From the cell containing the given text, extract its center point as [x, y] coordinate. 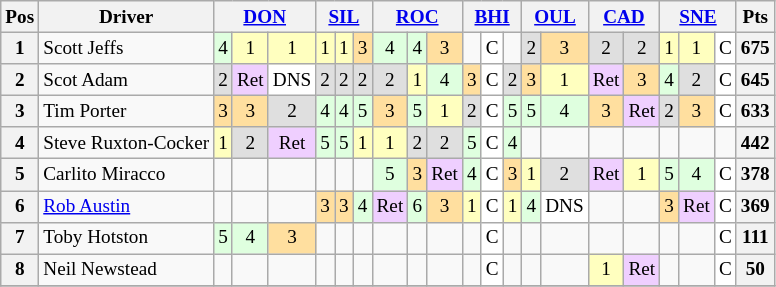
675 [755, 48]
50 [755, 270]
633 [755, 111]
7 [20, 238]
OUL [555, 17]
369 [755, 206]
ROC [417, 17]
SNE [698, 17]
Pts [755, 17]
Carlito Miracco [126, 175]
DON [265, 17]
Steve Ruxton-Cocker [126, 143]
Rob Austin [126, 206]
Scot Adam [126, 80]
Neil Newstead [126, 270]
111 [755, 238]
Toby Hotston [126, 238]
Scott Jeffs [126, 48]
Pos [20, 17]
Driver [126, 17]
Tim Porter [126, 111]
CAD [624, 17]
378 [755, 175]
645 [755, 80]
SIL [344, 17]
442 [755, 143]
BHI [492, 17]
8 [20, 270]
